Detect which cell encompasses the target text, then output its [x, y] center coordinate. 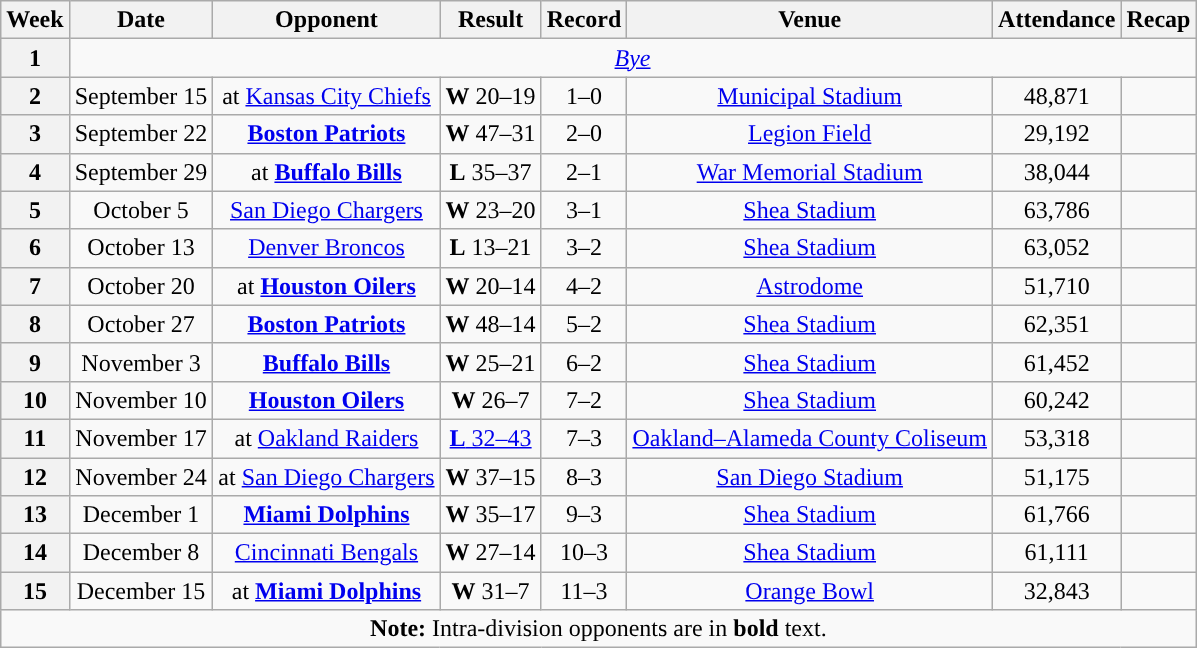
W 20–19 [490, 96]
Houston Oilers [326, 400]
at Houston Oilers [326, 286]
1–0 [584, 96]
Cincinnati Bengals [326, 553]
29,192 [1057, 134]
32,843 [1057, 591]
Oakland–Alameda County Coliseum [810, 438]
October 5 [141, 210]
W 23–20 [490, 210]
10 [35, 400]
at Kansas City Chiefs [326, 96]
San Diego Chargers [326, 210]
at Oakland Raiders [326, 438]
Date [141, 20]
61,111 [1057, 553]
8 [35, 324]
at Miami Dolphins [326, 591]
L 32–43 [490, 438]
48,871 [1057, 96]
W 20–14 [490, 286]
15 [35, 591]
November 17 [141, 438]
7–3 [584, 438]
Astrodome [810, 286]
Miami Dolphins [326, 515]
December 15 [141, 591]
W 48–14 [490, 324]
September 22 [141, 134]
5–2 [584, 324]
W 27–14 [490, 553]
2–0 [584, 134]
at San Diego Chargers [326, 477]
51,710 [1057, 286]
3–1 [584, 210]
December 1 [141, 515]
December 8 [141, 553]
October 27 [141, 324]
3–2 [584, 248]
60,242 [1057, 400]
Bye [632, 58]
38,044 [1057, 172]
October 13 [141, 248]
Venue [810, 20]
at Buffalo Bills [326, 172]
November 10 [141, 400]
W 37–15 [490, 477]
L 13–21 [490, 248]
L 35–37 [490, 172]
Legion Field [810, 134]
6 [35, 248]
Orange Bowl [810, 591]
2 [35, 96]
14 [35, 553]
11–3 [584, 591]
11 [35, 438]
9 [35, 362]
61,452 [1057, 362]
Note: Intra-division opponents are in bold text. [598, 629]
4 [35, 172]
Municipal Stadium [810, 96]
1 [35, 58]
October 20 [141, 286]
8–3 [584, 477]
Week [35, 20]
53,318 [1057, 438]
12 [35, 477]
W 35–17 [490, 515]
November 3 [141, 362]
10–3 [584, 553]
Opponent [326, 20]
San Diego Stadium [810, 477]
W 26–7 [490, 400]
4–2 [584, 286]
W 47–31 [490, 134]
2–1 [584, 172]
September 29 [141, 172]
Result [490, 20]
13 [35, 515]
62,351 [1057, 324]
63,052 [1057, 248]
6–2 [584, 362]
5 [35, 210]
War Memorial Stadium [810, 172]
Recap [1158, 20]
November 24 [141, 477]
51,175 [1057, 477]
Denver Broncos [326, 248]
7–2 [584, 400]
September 15 [141, 96]
W 31–7 [490, 591]
Record [584, 20]
3 [35, 134]
W 25–21 [490, 362]
61,766 [1057, 515]
9–3 [584, 515]
Buffalo Bills [326, 362]
63,786 [1057, 210]
7 [35, 286]
Attendance [1057, 20]
